Pinpoint the cell where the given text exists, returning its [x, y] midpoint coordinate. 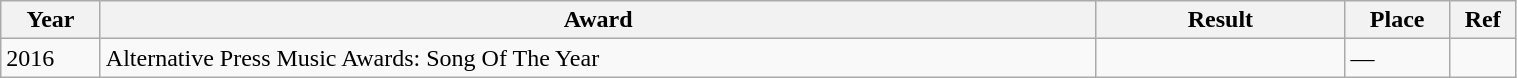
Award [598, 20]
Ref [1482, 20]
— [1398, 58]
Result [1220, 20]
Year [51, 20]
2016 [51, 58]
Place [1398, 20]
Alternative Press Music Awards: Song Of The Year [598, 58]
